Locate the cell with the specified text and output its [X, Y] center coordinate. 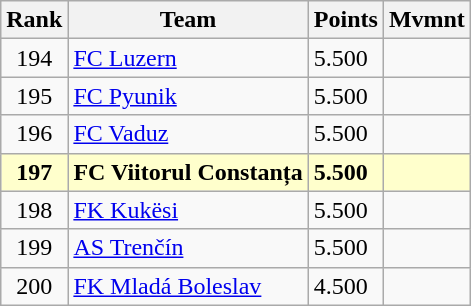
200 [34, 286]
FC Viitorul Constanța [188, 172]
198 [34, 210]
FC Vaduz [188, 134]
4.500 [346, 286]
FK Kukësi [188, 210]
Mvmnt [426, 20]
199 [34, 248]
FC Luzern [188, 58]
FK Mladá Boleslav [188, 286]
194 [34, 58]
Points [346, 20]
AS Trenčín [188, 248]
Rank [34, 20]
Team [188, 20]
197 [34, 172]
196 [34, 134]
195 [34, 96]
FC Pyunik [188, 96]
